Capture the cell that displays the provided text and extract its [x, y] central coordinate. 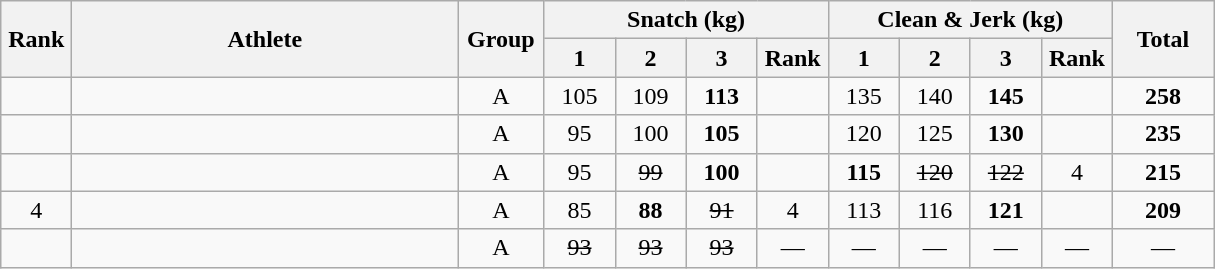
209 [1162, 210]
Group [501, 39]
125 [934, 134]
130 [1006, 134]
88 [650, 210]
91 [722, 210]
115 [864, 172]
215 [1162, 172]
Athlete [265, 39]
140 [934, 96]
85 [580, 210]
258 [1162, 96]
145 [1006, 96]
135 [864, 96]
121 [1006, 210]
109 [650, 96]
122 [1006, 172]
235 [1162, 134]
Total [1162, 39]
99 [650, 172]
Snatch (kg) [686, 20]
Clean & Jerk (kg) [970, 20]
116 [934, 210]
